Pinpoint the cell where the given text exists, returning its [x, y] midpoint coordinate. 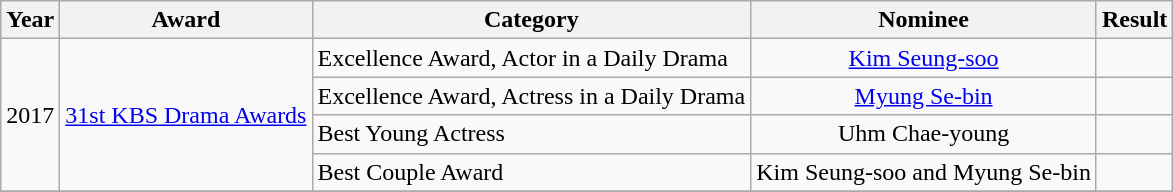
Uhm Chae-young [924, 134]
Result [1134, 20]
Nominee [924, 20]
Excellence Award, Actress in a Daily Drama [532, 96]
Excellence Award, Actor in a Daily Drama [532, 58]
31st KBS Drama Awards [186, 115]
Best Couple Award [532, 172]
Kim Seung-soo [924, 58]
Myung Se-bin [924, 96]
Best Young Actress [532, 134]
2017 [30, 115]
Award [186, 20]
Year [30, 20]
Kim Seung-soo and Myung Se-bin [924, 172]
Category [532, 20]
